Return [X, Y] of the center of cell containing provided text 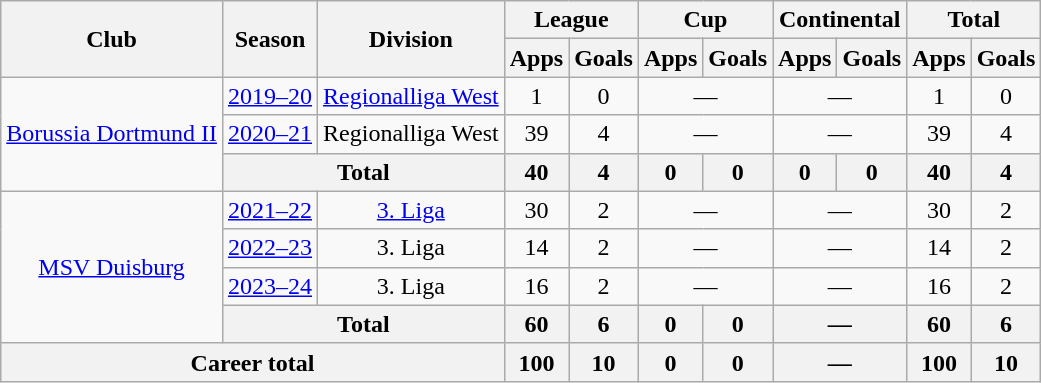
Continental [840, 20]
2023–24 [270, 286]
Borussia Dortmund II [112, 134]
Division [412, 39]
League [571, 20]
2019–20 [270, 96]
Club [112, 39]
2021–22 [270, 210]
2020–21 [270, 134]
Season [270, 39]
2022–23 [270, 248]
Cup [705, 20]
Career total [252, 362]
MSV Duisburg [112, 267]
